Determine the [x, y] coordinate at the center of the cell enclosing the given text.  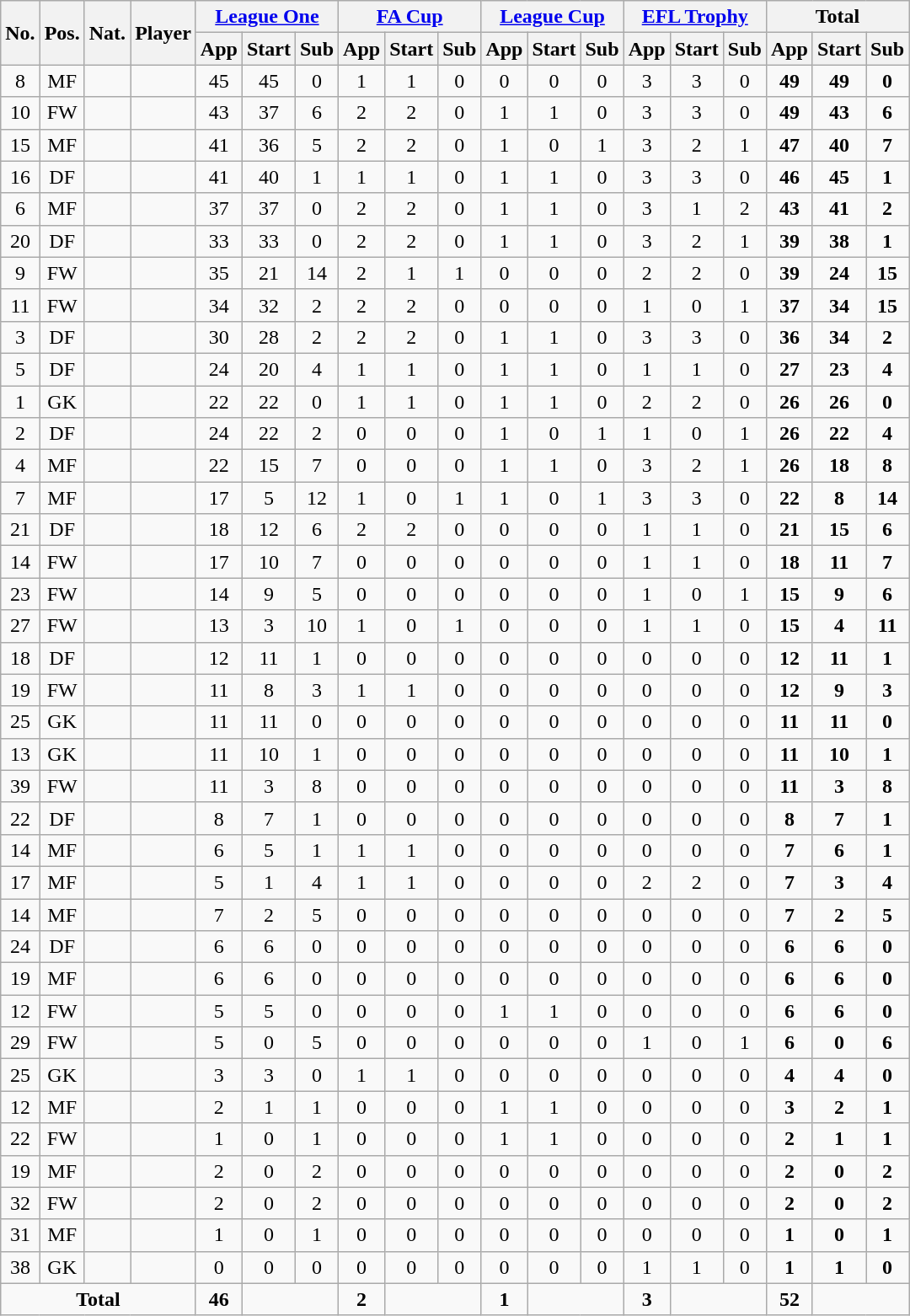
No. [20, 33]
League Cup [553, 17]
Pos. [62, 33]
EFL Trophy [694, 17]
League One [266, 17]
35 [219, 273]
Player [163, 33]
31 [20, 1235]
47 [789, 145]
52 [789, 1299]
30 [219, 337]
16 [20, 177]
28 [268, 337]
Nat. [107, 33]
FA Cup [409, 17]
29 [20, 1043]
